Capture the cell that displays the provided text and extract its (X, Y) central coordinate. 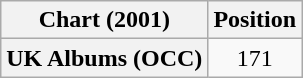
Chart (2001) (104, 20)
UK Albums (OCC) (104, 58)
Position (255, 20)
171 (255, 58)
